Search for the cell housing the specified text and yield its (x, y) center coordinate. 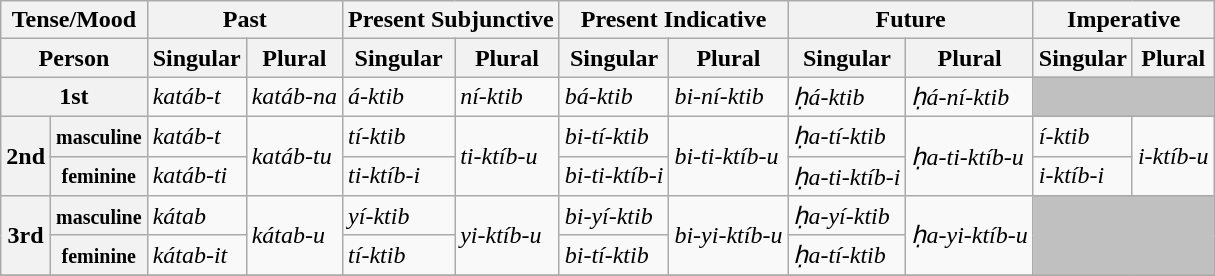
katáb-na (294, 97)
yí-ktib (399, 216)
ḥa-yi-ktíb-u (970, 236)
á-ktib (399, 97)
katáb-ti (196, 176)
2nd (26, 156)
3rd (26, 236)
ní-ktib (508, 97)
Person (74, 58)
kátab (196, 216)
ḥá-ktib (847, 97)
ḥa-ti-ktíb-i (847, 176)
ḥa-ti-ktíb-u (970, 156)
ti-ktíb-i (399, 176)
kátab-it (196, 255)
Future (910, 20)
Present Subjunctive (452, 20)
bi-ti-ktíb-i (614, 176)
bá-ktib (614, 97)
i-ktíb-u (1173, 156)
yi-ktíb-u (508, 236)
í-ktib (1082, 136)
i-ktíb-i (1082, 176)
Present Indicative (674, 20)
bi-ti-ktíb-u (728, 156)
bi-ní-ktib (728, 97)
bi-yí-ktib (614, 216)
ḥá-ní-ktib (970, 97)
ḥa-yí-ktib (847, 216)
Tense/Mood (74, 20)
katáb-tu (294, 156)
kátab-u (294, 236)
ti-ktíb-u (508, 156)
Imperative (1124, 20)
Past (244, 20)
bi-yi-ktíb-u (728, 236)
1st (74, 97)
